Provide the [x, y] coordinate of the cell's center where the given text is located.  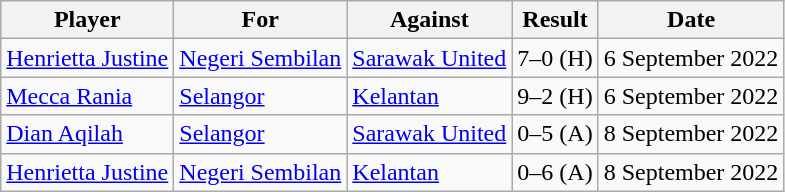
0–6 (A) [555, 172]
Date [691, 20]
Against [430, 20]
Mecca Rania [88, 96]
Result [555, 20]
0–5 (A) [555, 134]
7–0 (H) [555, 58]
9–2 (H) [555, 96]
Dian Aqilah [88, 134]
Player [88, 20]
For [260, 20]
